From the cell containing the given text, extract its center point as [X, Y] coordinate. 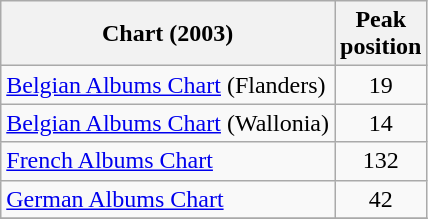
132 [380, 161]
Chart (2003) [168, 34]
14 [380, 123]
42 [380, 199]
Belgian Albums Chart (Flanders) [168, 85]
French Albums Chart [168, 161]
Peakposition [380, 34]
German Albums Chart [168, 199]
19 [380, 85]
Belgian Albums Chart (Wallonia) [168, 123]
